Capture the cell that displays the provided text and extract its [X, Y] central coordinate. 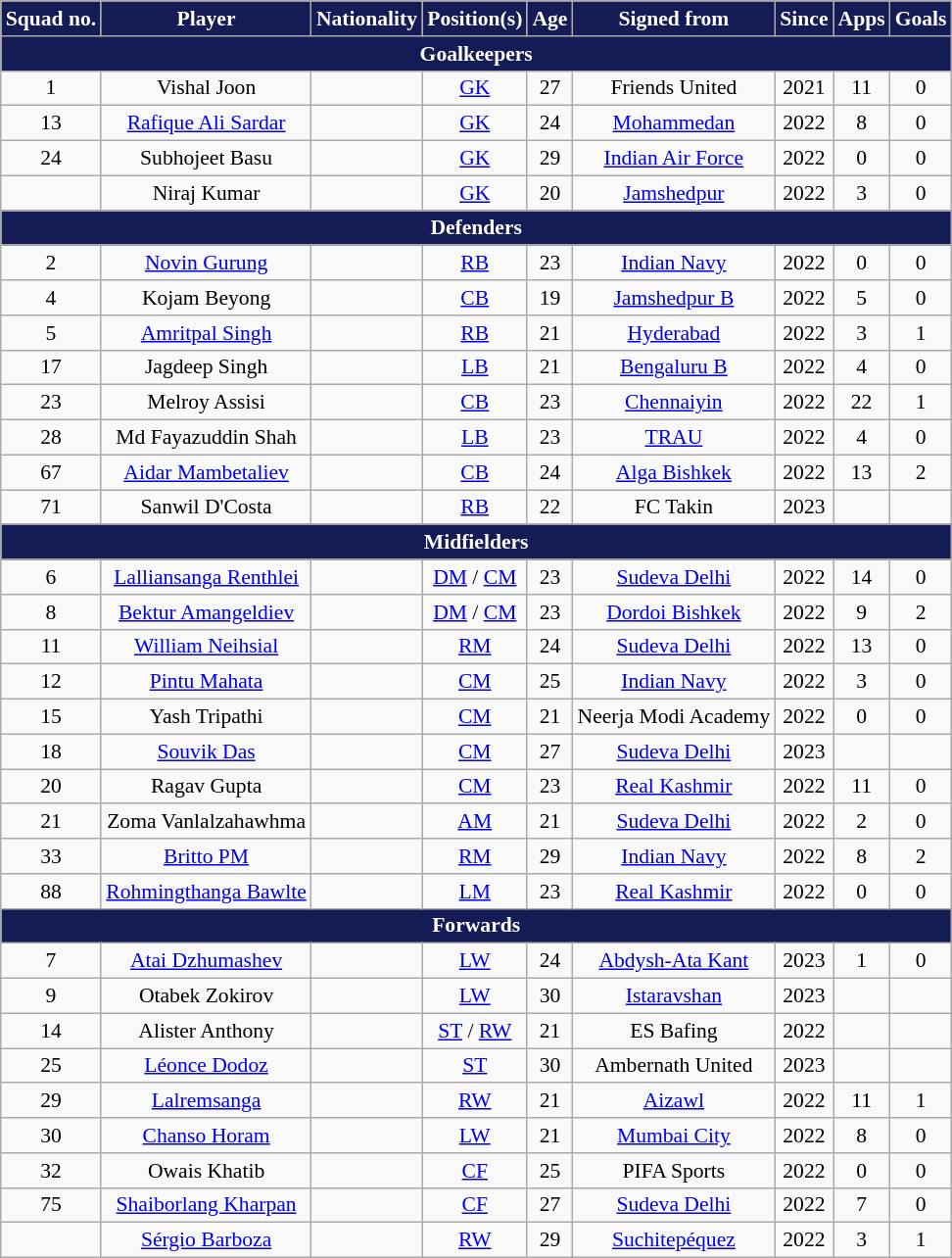
Novin Gurung [206, 264]
Midfielders [476, 543]
Kojam Beyong [206, 298]
Abdysh-Ata Kant [674, 961]
Melroy Assisi [206, 403]
75 [51, 1205]
Souvik Das [206, 751]
LM [474, 892]
Dordoi Bishkek [674, 612]
Chennaiyin [674, 403]
Amritpal Singh [206, 333]
Apps [862, 19]
Aidar Mambetaliev [206, 472]
Zoma Vanlalzahawhma [206, 822]
Aizawl [674, 1101]
Rohmingthanga Bawlte [206, 892]
Lalliansanga Renthlei [206, 577]
18 [51, 751]
ST / RW [474, 1031]
Istaravshan [674, 996]
67 [51, 472]
Yash Tripathi [206, 717]
FC Takin [674, 508]
Neerja Modi Academy [674, 717]
88 [51, 892]
Nationality [366, 19]
Sérgio Barboza [206, 1240]
Bektur Amangeldiev [206, 612]
Britto PM [206, 856]
Vishal Joon [206, 88]
Ambernath United [674, 1066]
2021 [803, 88]
6 [51, 577]
Otabek Zokirov [206, 996]
TRAU [674, 438]
ST [474, 1066]
Pintu Mahata [206, 682]
Shaiborlang Kharpan [206, 1205]
ES Bafing [674, 1031]
Hyderabad [674, 333]
Player [206, 19]
Owais Khatib [206, 1171]
Jamshedpur B [674, 298]
28 [51, 438]
PIFA Sports [674, 1171]
Alister Anthony [206, 1031]
Sanwil D'Costa [206, 508]
Since [803, 19]
Subhojeet Basu [206, 159]
Chanso Horam [206, 1136]
Defenders [476, 228]
Goals [921, 19]
Bengaluru B [674, 367]
Ragav Gupta [206, 787]
Léonce Dodoz [206, 1066]
Suchitepéquez [674, 1240]
Jagdeep Singh [206, 367]
71 [51, 508]
12 [51, 682]
Mohammedan [674, 123]
William Neihsial [206, 647]
AM [474, 822]
Indian Air Force [674, 159]
Goalkeepers [476, 54]
17 [51, 367]
Signed from [674, 19]
Age [549, 19]
Jamshedpur [674, 193]
33 [51, 856]
Squad no. [51, 19]
Mumbai City [674, 1136]
Position(s) [474, 19]
Lalremsanga [206, 1101]
15 [51, 717]
Friends United [674, 88]
Niraj Kumar [206, 193]
Rafique Ali Sardar [206, 123]
Md Fayazuddin Shah [206, 438]
32 [51, 1171]
Atai Dzhumashev [206, 961]
Alga Bishkek [674, 472]
Forwards [476, 926]
19 [549, 298]
